Capture the cell that displays the provided text and extract its [x, y] central coordinate. 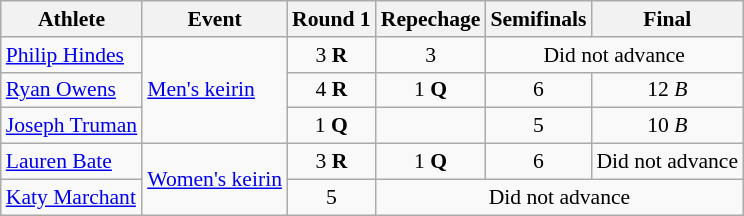
Philip Hindes [72, 55]
Katy Marchant [72, 197]
Athlete [72, 19]
Ryan Owens [72, 90]
Men's keirin [214, 90]
10 B [667, 126]
Final [667, 19]
4 R [332, 90]
Joseph Truman [72, 126]
Event [214, 19]
Round 1 [332, 19]
Lauren Bate [72, 162]
Repechage [431, 19]
3 [431, 55]
12 B [667, 90]
Women's keirin [214, 180]
Semifinals [538, 19]
